Provide the [x, y] coordinate of the cell's center where the given text is located.  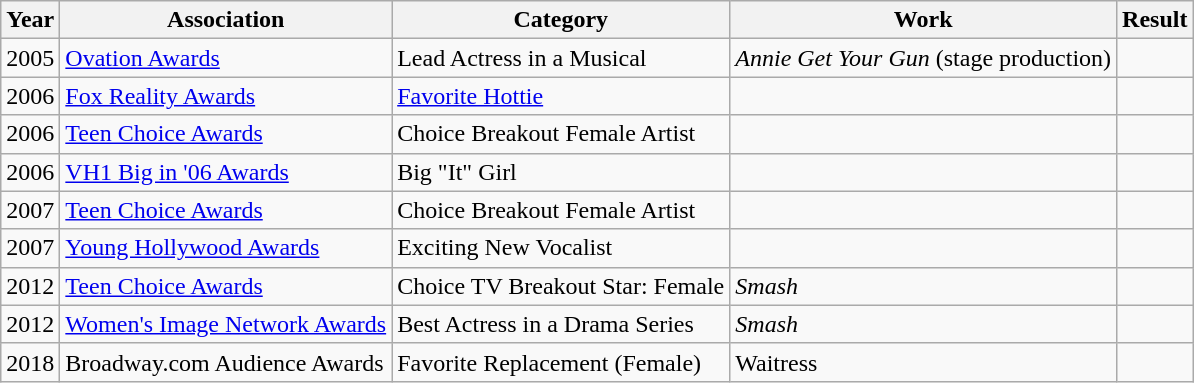
Exciting New Vocalist [561, 248]
VH1 Big in '06 Awards [226, 172]
Broadway.com Audience Awards [226, 362]
Category [561, 20]
Favorite Replacement (Female) [561, 362]
Favorite Hottie [561, 96]
2005 [30, 58]
Annie Get Your Gun (stage production) [924, 58]
Year [30, 20]
Best Actress in a Drama Series [561, 324]
Result [1155, 20]
Young Hollywood Awards [226, 248]
2018 [30, 362]
Ovation Awards [226, 58]
Big "It" Girl [561, 172]
Fox Reality Awards [226, 96]
Work [924, 20]
Waitress [924, 362]
Women's Image Network Awards [226, 324]
Association [226, 20]
Lead Actress in a Musical [561, 58]
Choice TV Breakout Star: Female [561, 286]
